Output the (X, Y) coordinate of the center of the cell containing the given text.  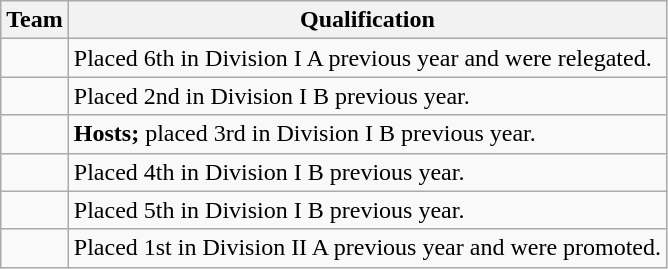
Qualification (367, 20)
Placed 2nd in Division I B previous year. (367, 96)
Team (35, 20)
Hosts; placed 3rd in Division I B previous year. (367, 134)
Placed 5th in Division I B previous year. (367, 210)
Placed 1st in Division II A previous year and were promoted. (367, 248)
Placed 4th in Division I B previous year. (367, 172)
Placed 6th in Division I A previous year and were relegated. (367, 58)
